Pinpoint the cell where the given text exists, returning its [X, Y] midpoint coordinate. 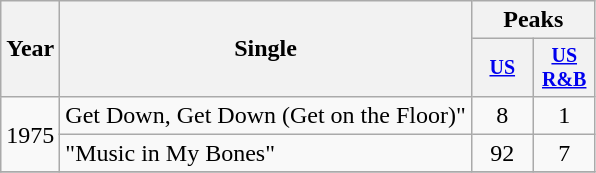
1975 [30, 134]
8 [502, 115]
Peaks [533, 20]
USR&B [564, 68]
Single [266, 49]
US [502, 68]
7 [564, 153]
"Music in My Bones" [266, 153]
Get Down, Get Down (Get on the Floor)" [266, 115]
1 [564, 115]
Year [30, 49]
92 [502, 153]
